Locate the cell with the specified text and output its (X, Y) center coordinate. 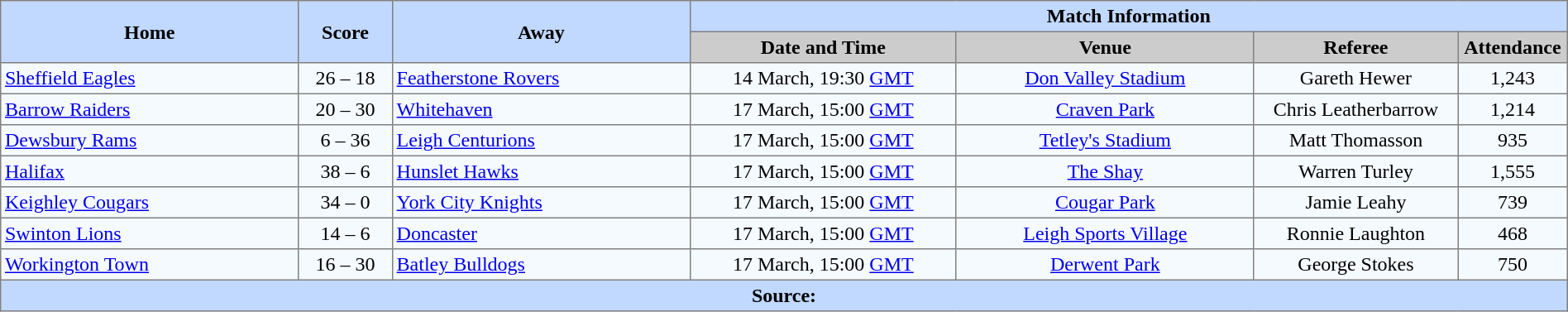
Chris Leatherbarrow (1355, 109)
Barrow Raiders (150, 109)
York City Knights (541, 203)
Ronnie Laughton (1355, 233)
Tetley's Stadium (1105, 141)
750 (1513, 265)
14 March, 19:30 GMT (823, 79)
Attendance (1513, 47)
The Shay (1105, 171)
Match Information (1128, 17)
Whitehaven (541, 109)
Don Valley Stadium (1105, 79)
16 – 30 (346, 265)
Jamie Leahy (1355, 203)
Craven Park (1105, 109)
935 (1513, 141)
Source: (784, 295)
Score (346, 31)
Referee (1355, 47)
Home (150, 31)
Featherstone Rovers (541, 79)
Matt Thomasson (1355, 141)
Keighley Cougars (150, 203)
20 – 30 (346, 109)
Swinton Lions (150, 233)
Leigh Sports Village (1105, 233)
1,243 (1513, 79)
Away (541, 31)
Halifax (150, 171)
Doncaster (541, 233)
Derwent Park (1105, 265)
Date and Time (823, 47)
1,214 (1513, 109)
Cougar Park (1105, 203)
Dewsbury Rams (150, 141)
739 (1513, 203)
Batley Bulldogs (541, 265)
Venue (1105, 47)
Gareth Hewer (1355, 79)
1,555 (1513, 171)
George Stokes (1355, 265)
Warren Turley (1355, 171)
38 – 6 (346, 171)
Workington Town (150, 265)
6 – 36 (346, 141)
14 – 6 (346, 233)
26 – 18 (346, 79)
Hunslet Hawks (541, 171)
468 (1513, 233)
34 – 0 (346, 203)
Leigh Centurions (541, 141)
Sheffield Eagles (150, 79)
